Scan for the cell matching the given text and deliver its [x, y] coordinate at center. 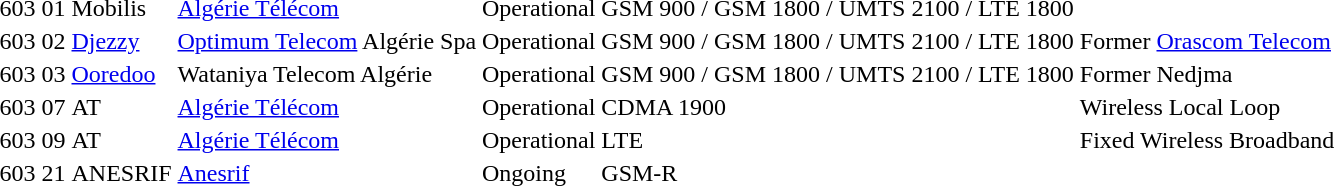
Ooredoo [122, 74]
Djezzy [122, 41]
02 [54, 41]
LTE [838, 140]
07 [54, 107]
CDMA 1900 [838, 107]
09 [54, 140]
03 [54, 74]
Wataniya Telecom Algérie [327, 74]
Optimum Telecom Algérie Spa [327, 41]
